Pinpoint the cell where the given text exists, returning its (x, y) midpoint coordinate. 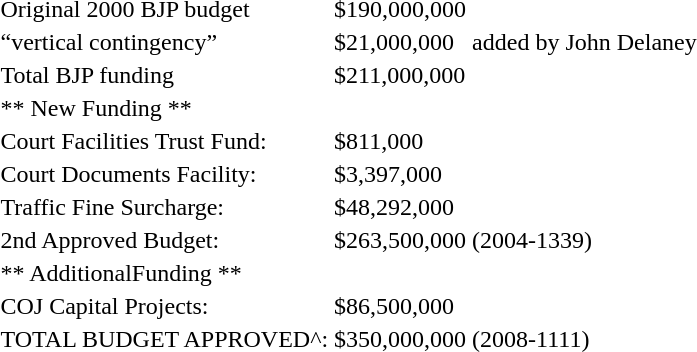
$86,500,000 (400, 306)
$263,500,000 (400, 240)
$211,000,000 (400, 75)
$3,397,000 (400, 174)
$21,000,000 (400, 42)
$48,292,000 (400, 207)
$811,000 (400, 141)
